Extract the [x, y] coordinate from the center of the cell holding the provided text.  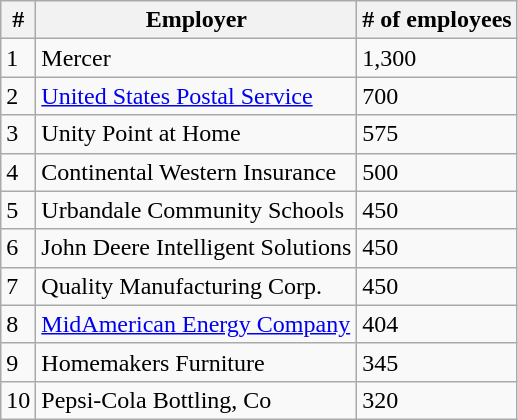
Mercer [196, 58]
700 [437, 96]
Quality Manufacturing Corp. [196, 286]
1,300 [437, 58]
320 [437, 400]
Employer [196, 20]
John Deere Intelligent Solutions [196, 248]
Unity Point at Home [196, 134]
10 [18, 400]
4 [18, 172]
8 [18, 324]
Urbandale Community Schools [196, 210]
# [18, 20]
6 [18, 248]
3 [18, 134]
United States Postal Service [196, 96]
5 [18, 210]
404 [437, 324]
Continental Western Insurance [196, 172]
345 [437, 362]
9 [18, 362]
MidAmerican Energy Company [196, 324]
2 [18, 96]
Homemakers Furniture [196, 362]
575 [437, 134]
# of employees [437, 20]
500 [437, 172]
Pepsi-Cola Bottling, Co [196, 400]
1 [18, 58]
7 [18, 286]
